Locate the cell with the specified text and output its (x, y) center coordinate. 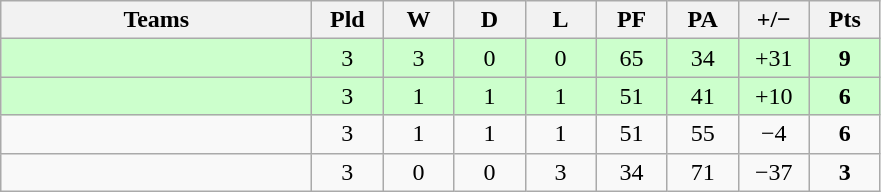
65 (632, 58)
PF (632, 20)
71 (702, 172)
PA (702, 20)
Teams (156, 20)
41 (702, 96)
+/− (774, 20)
L (560, 20)
Pts (844, 20)
W (418, 20)
Pld (348, 20)
+31 (774, 58)
+10 (774, 96)
−4 (774, 134)
−37 (774, 172)
55 (702, 134)
9 (844, 58)
D (490, 20)
